Search for the cell housing the specified text and yield its (x, y) center coordinate. 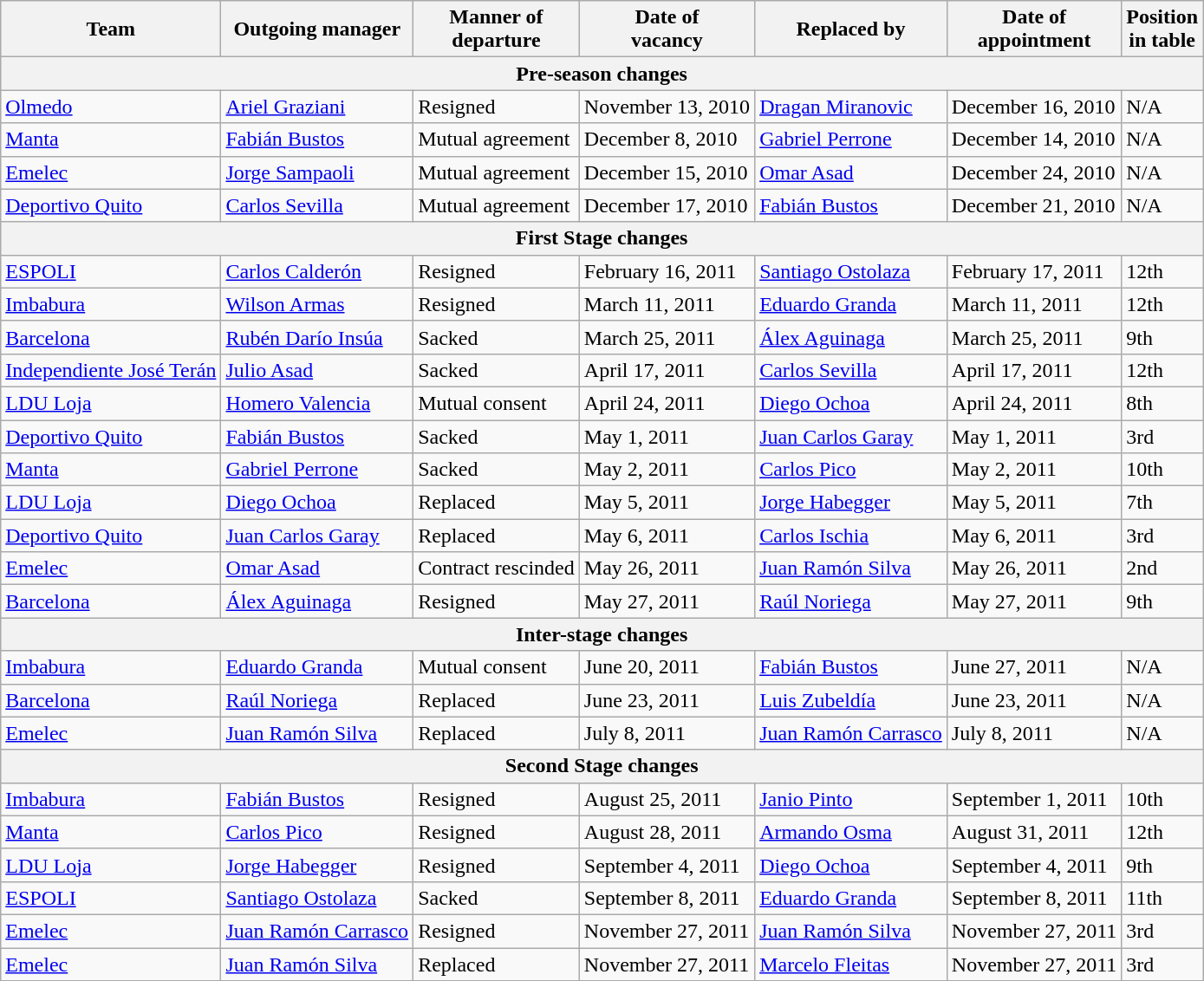
Julio Asad (317, 370)
December 24, 2010 (1033, 172)
7th (1162, 503)
December 16, 2010 (1033, 107)
Luis Zubeldía (851, 700)
Pre-season changes (602, 74)
Ariel Graziani (317, 107)
Independiente José Terán (111, 370)
December 15, 2010 (667, 172)
Jorge Sampaoli (317, 172)
December 8, 2010 (667, 140)
Wilson Armas (317, 304)
August 28, 2011 (667, 832)
Rubén Darío Insúa (317, 337)
Armando Osma (851, 832)
November 13, 2010 (667, 107)
Carlos Ischia (851, 536)
Replaced by (851, 29)
February 16, 2011 (667, 271)
Positionin table (1162, 29)
February 17, 2011 (1033, 271)
Date ofappointment (1033, 29)
Date ofvacancy (667, 29)
Contract rescinded (497, 568)
December 14, 2010 (1033, 140)
Olmedo (111, 107)
Inter-stage changes (602, 634)
11th (1162, 898)
Dragan Miranovic (851, 107)
Janio Pinto (851, 799)
2nd (1162, 568)
September 1, 2011 (1033, 799)
Second Stage changes (602, 766)
8th (1162, 403)
Team (111, 29)
June 27, 2011 (1033, 667)
August 31, 2011 (1033, 832)
Carlos Calderón (317, 271)
Manner ofdeparture (497, 29)
First Stage changes (602, 238)
Outgoing manager (317, 29)
December 17, 2010 (667, 205)
June 20, 2011 (667, 667)
December 21, 2010 (1033, 205)
Marcelo Fleitas (851, 965)
August 25, 2011 (667, 799)
Homero Valencia (317, 403)
